Capture the cell that displays the provided text and extract its (X, Y) central coordinate. 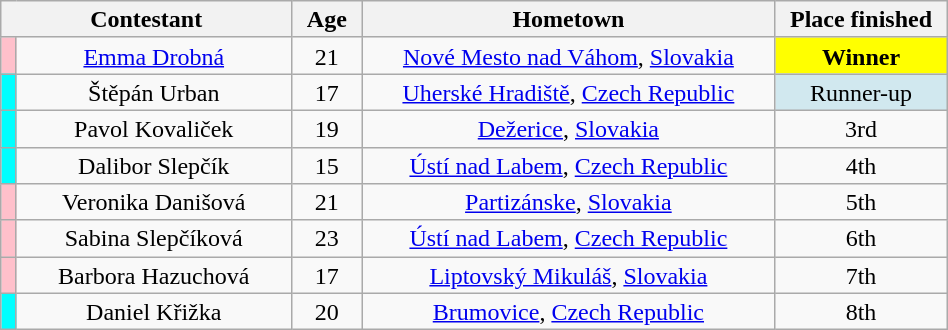
8th (861, 312)
20 (327, 312)
Partizánske, Slovakia (568, 202)
Hometown (568, 20)
Nové Mesto nad Váhom, Slovakia (568, 56)
Sabina Slepčíková (154, 238)
Contestant (146, 20)
Runner-up (861, 92)
Barbora Hazuchová (154, 276)
Veronika Danišová (154, 202)
Uherské Hradiště, Czech Republic (568, 92)
7th (861, 276)
4th (861, 166)
Dalibor Slepčík (154, 166)
23 (327, 238)
Liptovský Mikuláš, Slovakia (568, 276)
Dežerice, Slovakia (568, 128)
5th (861, 202)
Place finished (861, 20)
Daniel Křižka (154, 312)
15 (327, 166)
Winner (861, 56)
Emma Drobná (154, 56)
Štěpán Urban (154, 92)
6th (861, 238)
Age (327, 20)
19 (327, 128)
Brumovice, Czech Republic (568, 312)
3rd (861, 128)
Pavol Kovaliček (154, 128)
